Detect which cell encompasses the target text, then output its (x, y) center coordinate. 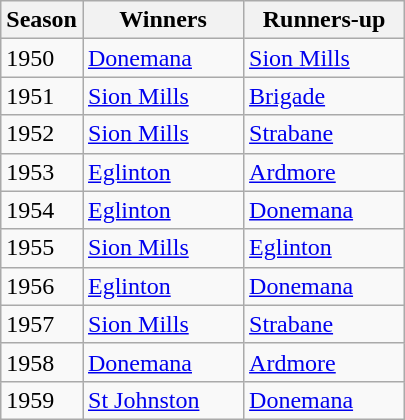
Runners-up (324, 20)
1959 (42, 400)
1955 (42, 248)
1958 (42, 362)
1957 (42, 324)
1951 (42, 96)
1952 (42, 134)
1953 (42, 172)
1956 (42, 286)
Brigade (324, 96)
Season (42, 20)
St Johnston (162, 400)
Winners (162, 20)
1950 (42, 58)
1954 (42, 210)
